Find where the given text appears and provide that cell's center as (x, y) coordinate. 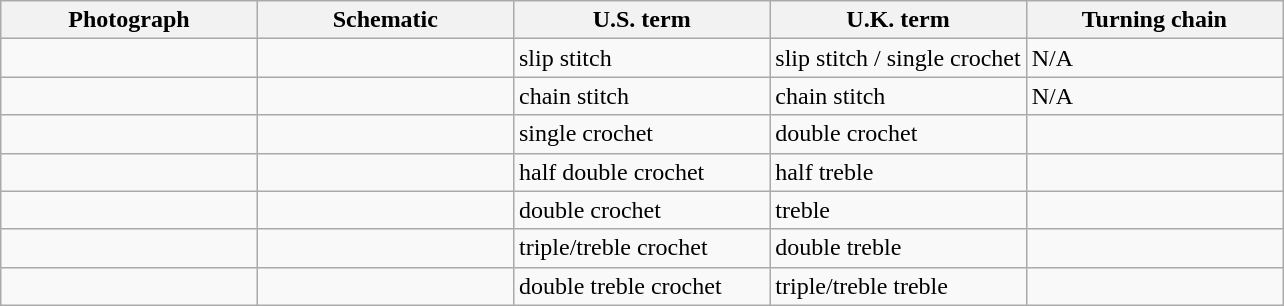
slip stitch / single crochet (898, 58)
Turning chain (1154, 20)
triple/treble treble (898, 286)
single crochet (641, 134)
treble (898, 210)
triple/treble crochet (641, 248)
Schematic (385, 20)
double treble (898, 248)
double treble crochet (641, 286)
Photograph (129, 20)
half treble (898, 172)
U.S. term (641, 20)
half double crochet (641, 172)
U.K. term (898, 20)
slip stitch (641, 58)
